Determine the (X, Y) coordinate at the center of the cell enclosing the given text.  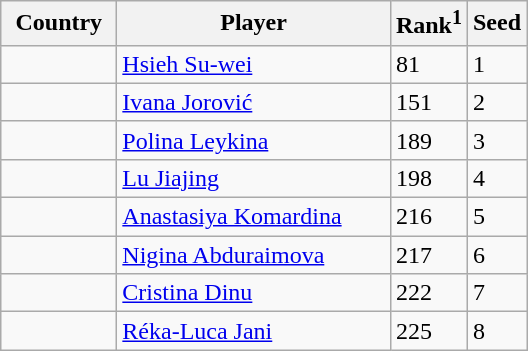
Anastasiya Komardina (254, 217)
2 (496, 102)
4 (496, 178)
222 (428, 293)
225 (428, 331)
5 (496, 217)
Country (59, 24)
Seed (496, 24)
198 (428, 178)
189 (428, 140)
216 (428, 217)
Polina Leykina (254, 140)
Réka-Luca Jani (254, 331)
6 (496, 255)
8 (496, 331)
Rank1 (428, 24)
Nigina Abduraimova (254, 255)
Ivana Jorović (254, 102)
3 (496, 140)
1 (496, 64)
Lu Jiajing (254, 178)
151 (428, 102)
Hsieh Su-wei (254, 64)
Cristina Dinu (254, 293)
Player (254, 24)
81 (428, 64)
217 (428, 255)
7 (496, 293)
